Output the [x, y] coordinate of the center of the cell containing the given text.  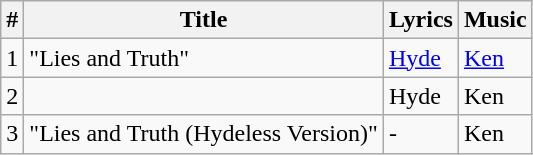
Title [204, 20]
3 [12, 134]
1 [12, 58]
‐ [420, 134]
# [12, 20]
Lyrics [420, 20]
2 [12, 96]
"Lies and Truth (Hydeless Version)" [204, 134]
"Lies and Truth" [204, 58]
Music [495, 20]
